For the text-containing cell, return its midpoint in [X, Y] coordinate format. 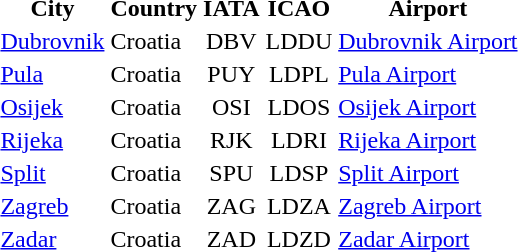
ZAG [232, 206]
PUY [232, 74]
LDOS [299, 107]
RJK [232, 140]
DBV [232, 41]
LDPL [299, 74]
OSI [232, 107]
LDRI [299, 140]
LDSP [299, 173]
SPU [232, 173]
LDDU [299, 41]
LDZA [299, 206]
